Extract the (x, y) coordinate from the center of the cell holding the provided text.  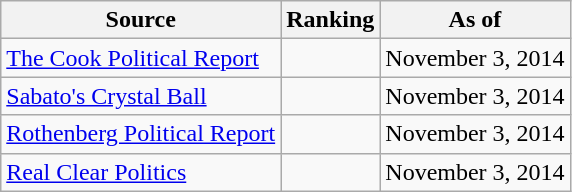
Source (141, 20)
Real Clear Politics (141, 172)
Sabato's Crystal Ball (141, 96)
As of (475, 20)
Ranking (330, 20)
Rothenberg Political Report (141, 134)
The Cook Political Report (141, 58)
